For the text-containing cell, return its midpoint in [X, Y] coordinate format. 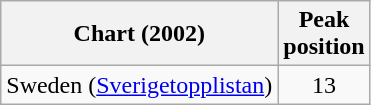
13 [324, 85]
Peakposition [324, 34]
Chart (2002) [140, 34]
Sweden (Sverigetopplistan) [140, 85]
